Pinpoint the cell where the given text exists, returning its [x, y] midpoint coordinate. 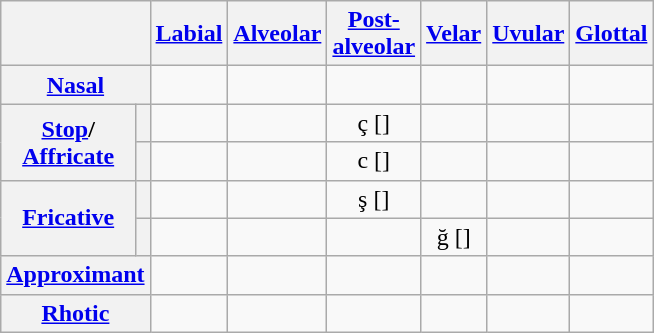
ğ [] [454, 237]
Fricative [68, 218]
Glottal [612, 34]
ş [] [374, 199]
Velar [454, 34]
Labial [189, 34]
Post-alveolar [374, 34]
ç [] [374, 123]
Approximant [76, 275]
Alveolar [278, 34]
Nasal [76, 85]
Stop/Affricate [68, 142]
c [] [374, 161]
Rhotic [76, 313]
Uvular [528, 34]
